Determine the (x, y) coordinate at the center of the cell enclosing the given text.  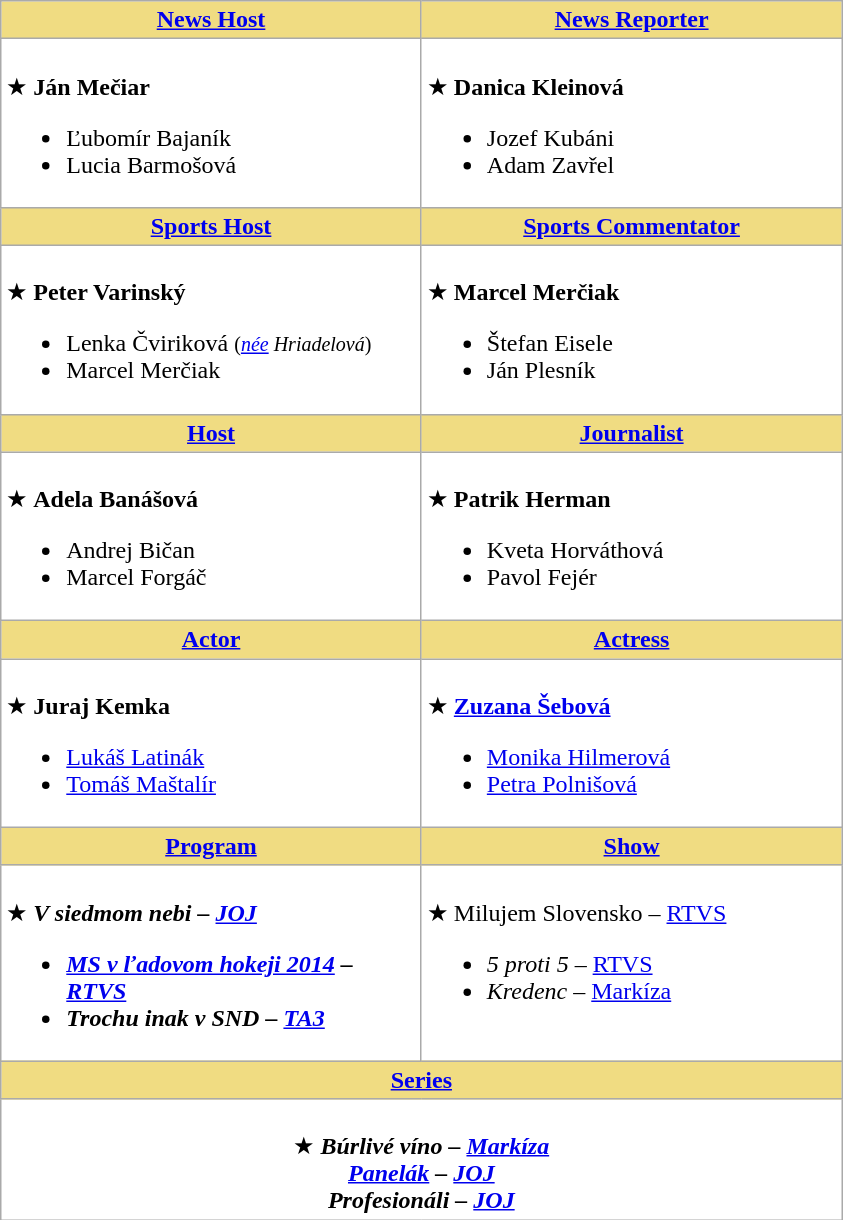
Actress (632, 640)
★ Adela BanášováAndrej BičanMarcel Forgáč (212, 536)
News Reporter (632, 20)
★ V siedmom nebi – JOJMS v ľadovom hokeji 2014 – RTVSTrochu inak v SND – TA3 (212, 963)
Program (212, 846)
Host (212, 433)
News Host (212, 20)
★ Ján MečiarĽubomír BajaníkLucia Barmošová (212, 124)
Journalist (632, 433)
Series (422, 1080)
Show (632, 846)
★ Milujem Slovensko – RTVS5 proti 5 – RTVSKredenc – Markíza (632, 963)
★ Zuzana ŠebováMonika HilmerováPetra Polnišová (632, 744)
★ Juraj KemkaLukáš LatinákTomáš Maštalír (212, 744)
★ Búrlivé víno – Markíza Panelák – JOJ Profesionáli – JOJ (422, 1160)
Actor (212, 640)
★ Peter VarinskýLenka Čviriková (née Hriadelová)Marcel Merčiak (212, 330)
★ Patrik HermanKveta HorváthováPavol Fejér (632, 536)
★ Marcel MerčiakŠtefan EiseleJán Plesník (632, 330)
Sports Host (212, 226)
★ Danica KleinováJozef KubániAdam Zavřel (632, 124)
Sports Commentator (632, 226)
